Locate the cell with the specified text and output its (x, y) center coordinate. 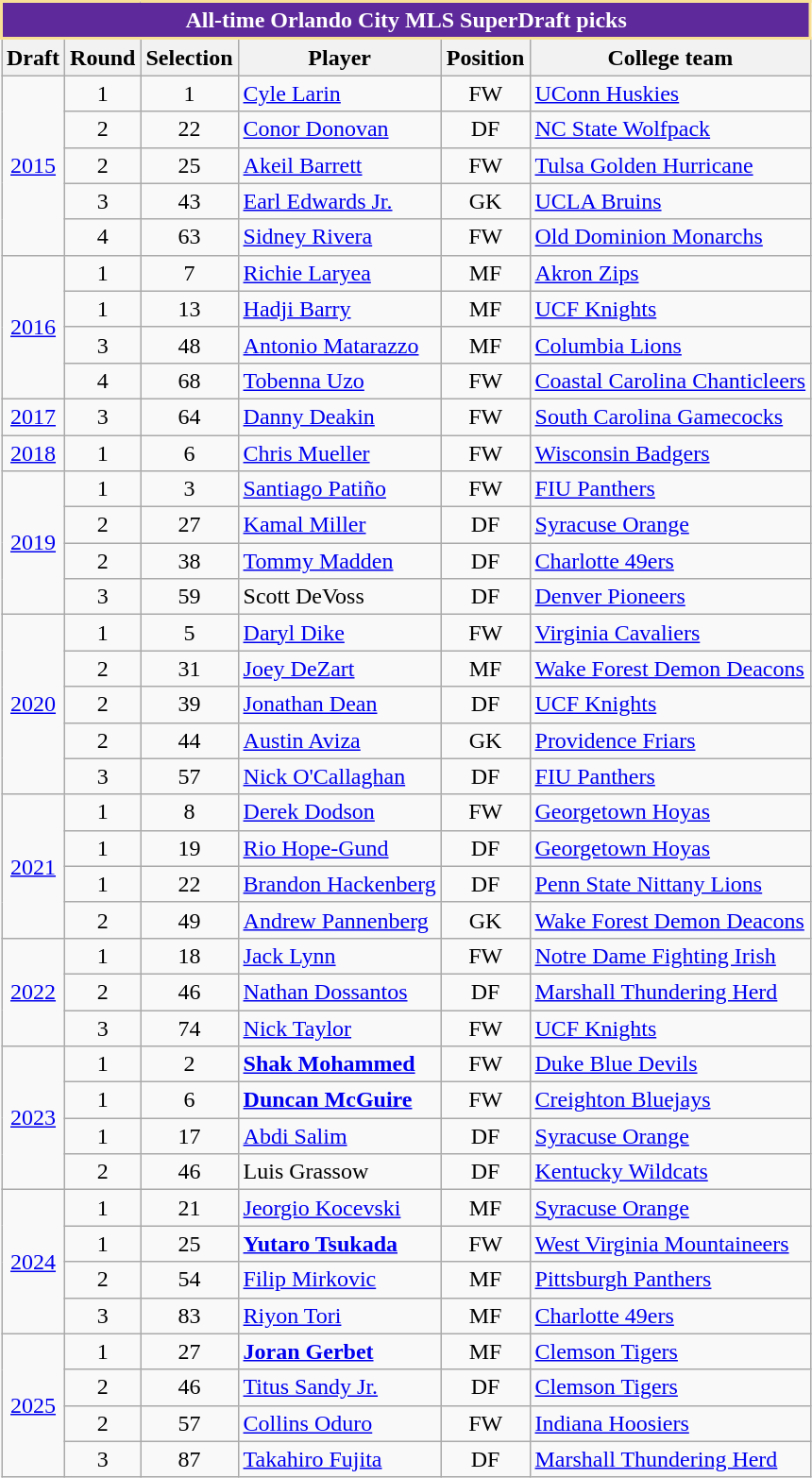
Santiago Patiño (340, 489)
Danny Deakin (340, 416)
Takahiro Fujita (340, 1459)
Nick O'Callaghan (340, 776)
Brandon Hackenberg (340, 884)
West Virginia Mountaineers (670, 1244)
Titus Sandy Jr. (340, 1387)
Coastal Carolina Chanticleers (670, 381)
Position (485, 57)
Rio Hope-Gund (340, 848)
2021 (34, 866)
64 (189, 416)
Virginia Cavaliers (670, 633)
39 (189, 705)
2024 (34, 1262)
Earl Edwards Jr. (340, 201)
43 (189, 201)
59 (189, 597)
17 (189, 1136)
Joran Gerbet (340, 1351)
Shak Mohammed (340, 1064)
NC State Wolfpack (670, 129)
Tommy Madden (340, 561)
Jack Lynn (340, 956)
2025 (34, 1405)
Antonio Matarazzo (340, 345)
All-time Orlando City MLS SuperDraft picks (406, 21)
Notre Dame Fighting Irish (670, 956)
Kentucky Wildcats (670, 1172)
Andrew Pannenberg (340, 920)
Collins Oduro (340, 1423)
Conor Donovan (340, 129)
Penn State Nittany Lions (670, 884)
Yutaro Tsukada (340, 1244)
Kamal Miller (340, 525)
5 (189, 633)
2018 (34, 452)
Draft (34, 57)
Duncan McGuire (340, 1100)
7 (189, 273)
49 (189, 920)
87 (189, 1459)
18 (189, 956)
8 (189, 812)
2019 (34, 543)
Nick Taylor (340, 1028)
Duke Blue Devils (670, 1064)
Round (103, 57)
2017 (34, 416)
College team (670, 57)
Creighton Bluejays (670, 1100)
Jonathan Dean (340, 705)
Providence Friars (670, 740)
68 (189, 381)
Akeil Barrett (340, 165)
Austin Aviza (340, 740)
Pittsburgh Panthers (670, 1280)
Jeorgio Kocevski (340, 1208)
Joey DeZart (340, 669)
Abdi Salim (340, 1136)
Derek Dodson (340, 812)
2022 (34, 992)
UCLA Bruins (670, 201)
Selection (189, 57)
48 (189, 345)
Akron Zips (670, 273)
63 (189, 237)
2016 (34, 327)
38 (189, 561)
31 (189, 669)
21 (189, 1208)
Denver Pioneers (670, 597)
2015 (34, 165)
2020 (34, 705)
Chris Mueller (340, 452)
Tobenna Uzo (340, 381)
44 (189, 740)
Hadji Barry (340, 309)
Wisconsin Badgers (670, 452)
Tulsa Golden Hurricane (670, 165)
Indiana Hoosiers (670, 1423)
2023 (34, 1118)
19 (189, 848)
Old Dominion Monarchs (670, 237)
Riyon Tori (340, 1316)
83 (189, 1316)
Luis Grassow (340, 1172)
Columbia Lions (670, 345)
Cyle Larin (340, 93)
Filip Mirkovic (340, 1280)
Daryl Dike (340, 633)
13 (189, 309)
54 (189, 1280)
Richie Laryea (340, 273)
UConn Huskies (670, 93)
Nathan Dossantos (340, 992)
South Carolina Gamecocks (670, 416)
Sidney Rivera (340, 237)
Scott DeVoss (340, 597)
Player (340, 57)
74 (189, 1028)
